Provide the (X, Y) coordinate of the cell's center where the given text is located.  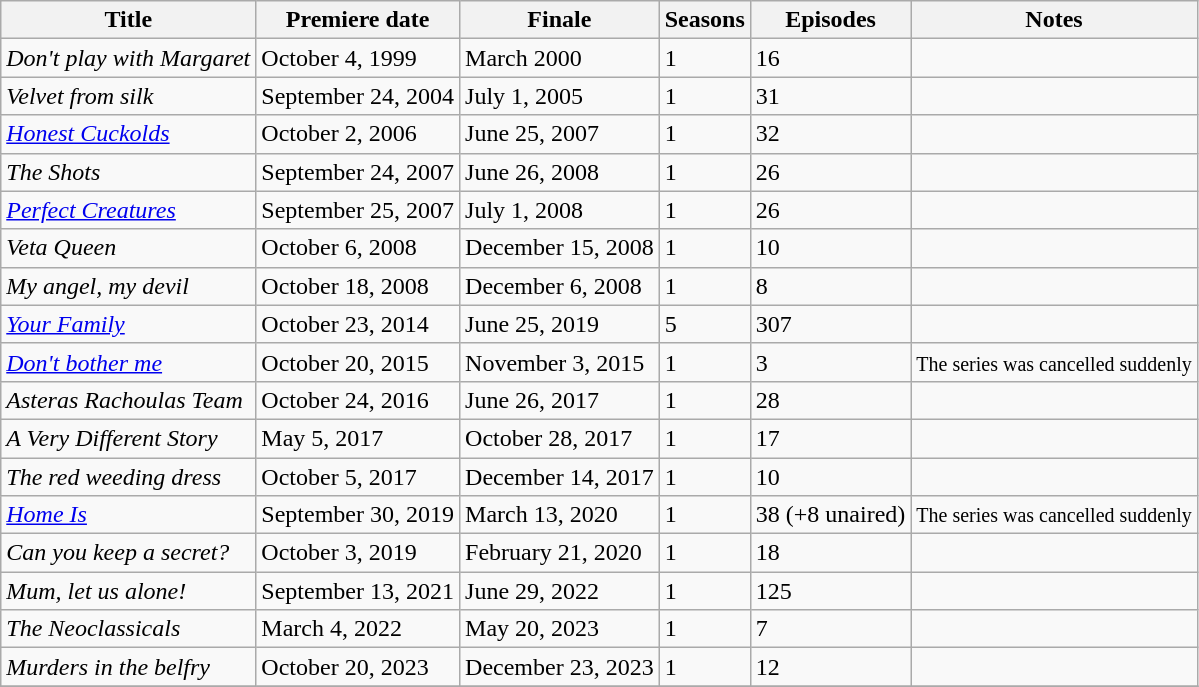
The red weeding dress (128, 477)
3 (830, 362)
Home Is (128, 515)
July 1, 2005 (560, 96)
February 21, 2020 (560, 553)
June 25, 2007 (560, 134)
May 20, 2023 (560, 629)
November 3, 2015 (560, 362)
Notes (1054, 20)
October 28, 2017 (560, 438)
Your Family (128, 324)
September 13, 2021 (358, 591)
A Very Different Story (128, 438)
12 (830, 667)
October 2, 2006 (358, 134)
Perfect Creatures (128, 210)
307 (830, 324)
September 24, 2007 (358, 172)
June 26, 2017 (560, 400)
Velvet from silk (128, 96)
July 1, 2008 (560, 210)
September 24, 2004 (358, 96)
October 6, 2008 (358, 248)
October 20, 2023 (358, 667)
September 25, 2007 (358, 210)
31 (830, 96)
June 29, 2022 (560, 591)
Honest Cuckolds (128, 134)
December 23, 2023 (560, 667)
Asteras Rachoulas Team (128, 400)
Murders in the belfry (128, 667)
Finale (560, 20)
October 24, 2016 (358, 400)
October 18, 2008 (358, 286)
March 13, 2020 (560, 515)
32 (830, 134)
June 26, 2008 (560, 172)
Don't bother me (128, 362)
December 15, 2008 (560, 248)
Mum, let us alone! (128, 591)
17 (830, 438)
7 (830, 629)
Premiere date (358, 20)
Title (128, 20)
28 (830, 400)
October 20, 2015 (358, 362)
May 5, 2017 (358, 438)
125 (830, 591)
Seasons (704, 20)
16 (830, 58)
October 4, 1999 (358, 58)
September 30, 2019 (358, 515)
5 (704, 324)
My angel, my devil (128, 286)
June 25, 2019 (560, 324)
Don't play with Margaret (128, 58)
October 5, 2017 (358, 477)
38 (+8 unaired) (830, 515)
December 14, 2017 (560, 477)
The Shots (128, 172)
8 (830, 286)
Can you keep a secret? (128, 553)
The Neoclassicals (128, 629)
March 2000 (560, 58)
18 (830, 553)
October 3, 2019 (358, 553)
Veta Queen (128, 248)
March 4, 2022 (358, 629)
December 6, 2008 (560, 286)
October 23, 2014 (358, 324)
Episodes (830, 20)
